Capture the cell that displays the provided text and extract its [x, y] central coordinate. 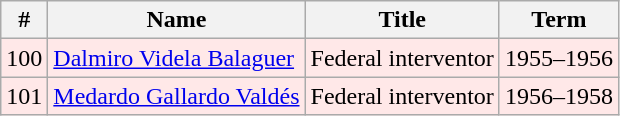
1955–1956 [558, 58]
Term [558, 20]
100 [24, 58]
# [24, 20]
Dalmiro Videla Balaguer [176, 58]
Medardo Gallardo Valdés [176, 96]
1956–1958 [558, 96]
101 [24, 96]
Title [402, 20]
Name [176, 20]
